Scan for the cell matching the given text and deliver its [X, Y] coordinate at center. 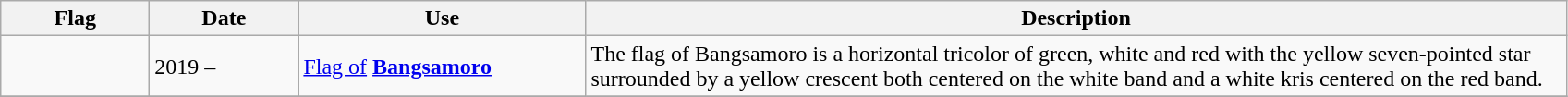
Flag of Bangsamoro [442, 67]
Date [224, 18]
Flag [76, 18]
Description [1076, 18]
2019 – [224, 67]
Use [442, 18]
